Scan for the cell matching the given text and deliver its (X, Y) coordinate at center. 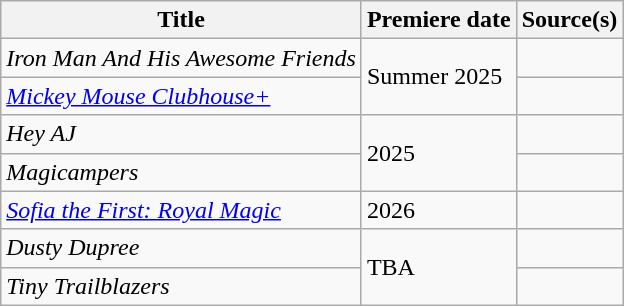
TBA (438, 267)
Hey AJ (182, 134)
Title (182, 20)
Sofia the First: Royal Magic (182, 210)
2026 (438, 210)
Premiere date (438, 20)
Tiny Trailblazers (182, 286)
Dusty Dupree (182, 248)
Source(s) (570, 20)
Iron Man And His Awesome Friends (182, 58)
Summer 2025 (438, 77)
2025 (438, 153)
Mickey Mouse Clubhouse+ (182, 96)
Magicampers (182, 172)
